Detect which cell encompasses the target text, then output its (x, y) center coordinate. 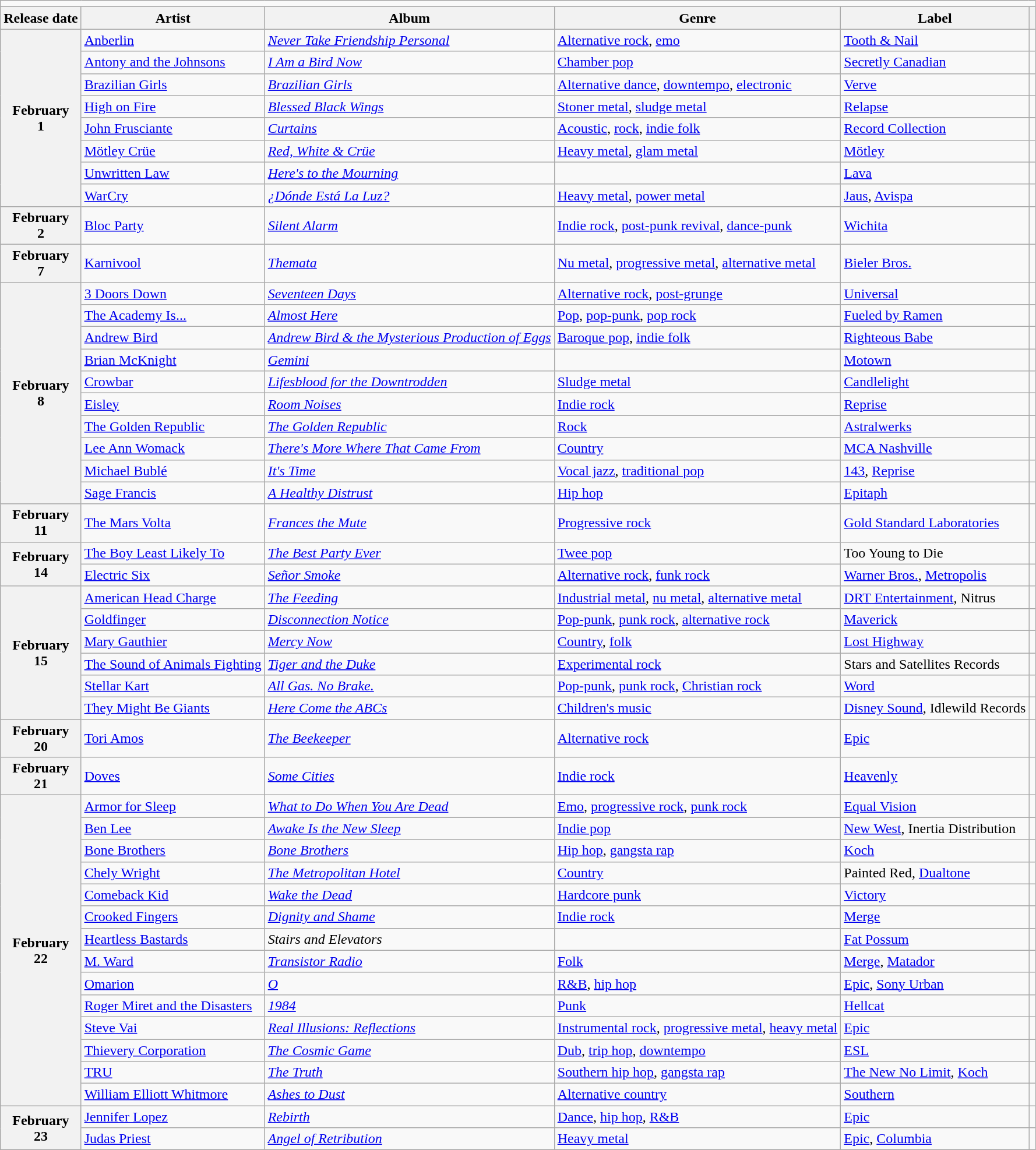
Comeback Kid (172, 895)
Lava (935, 173)
It's Time (409, 471)
1984 (409, 1006)
The Cosmic Game (409, 1050)
Here Come the ABCs (409, 708)
The Metropolitan Hotel (409, 873)
Experimental rock (697, 664)
American Head Charge (172, 597)
Brian McKnight (172, 360)
Record Collection (935, 129)
Stoner metal, sludge metal (697, 107)
Hip hop (697, 493)
Electric Six (172, 575)
Too Young to Die (935, 553)
Righteous Babe (935, 338)
The Feeding (409, 597)
Here's to the Mourning (409, 173)
Crooked Fingers (172, 917)
What to Do When You Are Dead (409, 806)
Alternative rock, post-grunge (697, 293)
Pop, pop-punk, pop rock (697, 316)
William Elliott Whitmore (172, 1095)
Armor for Sleep (172, 806)
Some Cities (409, 776)
The Truth (409, 1073)
M. Ward (172, 961)
R&B, hip hop (697, 983)
Frances the Mute (409, 523)
Gemini (409, 360)
Album (409, 18)
Epic, Sony Urban (935, 983)
Stellar Kart (172, 686)
Wichita (935, 225)
Nu metal, progressive metal, alternative metal (697, 263)
Dance, hip hop, R&B (697, 1117)
February23 (41, 1128)
Seventeen Days (409, 293)
3 Doors Down (172, 293)
Instrumental rock, progressive metal, heavy metal (697, 1028)
The Boy Least Likely To (172, 553)
Themata (409, 263)
Ben Lee (172, 828)
Never Take Friendship Personal (409, 40)
Mary Gauthier (172, 641)
Equal Vision (935, 806)
Country, folk (697, 641)
Dub, trip hop, downtempo (697, 1050)
Indie rock, post-punk revival, dance-punk (697, 225)
Southern (935, 1095)
Karnivool (172, 263)
Relapse (935, 107)
Antony and the Johnsons (172, 62)
Jaus, Avispa (935, 195)
Crowbar (172, 382)
February7 (41, 263)
Epitaph (935, 493)
Label (935, 18)
Eisley (172, 404)
There's More Where That Came From (409, 449)
Alternative dance, downtempo, electronic (697, 84)
February21 (41, 776)
Hardcore punk (697, 895)
John Frusciante (172, 129)
Release date (41, 18)
Baroque pop, indie folk (697, 338)
Mötley Crüe (172, 151)
Transistor Radio (409, 961)
Real Illusions: Reflections (409, 1028)
February2 (41, 225)
Merge (935, 917)
Dignity and Shame (409, 917)
Roger Miret and the Disasters (172, 1006)
Tooth & Nail (935, 40)
The Sound of Animals Fighting (172, 664)
Hellcat (935, 1006)
Fueled by Ramen (935, 316)
February14 (41, 564)
Koch (935, 851)
Heavy metal, power metal (697, 195)
Almost Here (409, 316)
Blessed Black Wings (409, 107)
Epic, Columbia (935, 1139)
Disney Sound, Idlewild Records (935, 708)
Artist (172, 18)
ESL (935, 1050)
Angel of Retribution (409, 1139)
Secretly Canadian (935, 62)
The Best Party Ever (409, 553)
February1 (41, 118)
The Mars Volta (172, 523)
Indie pop (697, 828)
The New No Limit, Koch (935, 1073)
Judas Priest (172, 1139)
Progressive rock (697, 523)
A Healthy Distrust (409, 493)
Thievery Corporation (172, 1050)
Sage Francis (172, 493)
TRU (172, 1073)
Rock (697, 426)
Lost Highway (935, 641)
Folk (697, 961)
Children's music (697, 708)
Doves (172, 776)
Stairs and Elevators (409, 939)
Andrew Bird (172, 338)
Mötley (935, 151)
Room Noises (409, 404)
Chamber pop (697, 62)
Southern hip hop, gangsta rap (697, 1073)
Genre (697, 18)
Motown (935, 360)
Reprise (935, 404)
Curtains (409, 129)
Twee pop (697, 553)
Bloc Party (172, 225)
Michael Bublé (172, 471)
Gold Standard Laboratories (935, 523)
February11 (41, 523)
Jennifer Lopez (172, 1117)
WarCry (172, 195)
Acoustic, rock, indie folk (697, 129)
Vocal jazz, traditional pop (697, 471)
Merge, Matador (935, 961)
February22 (41, 951)
Stars and Satellites Records (935, 664)
Disconnection Notice (409, 619)
Universal (935, 293)
Ashes to Dust (409, 1095)
MCA Nashville (935, 449)
Mercy Now (409, 641)
Verve (935, 84)
The Beekeeper (409, 739)
Omarion (172, 983)
February15 (41, 652)
Steve Vai (172, 1028)
Andrew Bird & the Mysterious Production of Eggs (409, 338)
Heavy metal (697, 1139)
February20 (41, 739)
Emo, progressive rock, punk rock (697, 806)
February8 (41, 393)
Lifesblood for the Downtrodden (409, 382)
Silent Alarm (409, 225)
Astralwerks (935, 426)
High on Fire (172, 107)
Wake the Dead (409, 895)
DRT Entertainment, Nitrus (935, 597)
Goldfinger (172, 619)
Lee Ann Womack (172, 449)
Señor Smoke (409, 575)
Heartless Bastards (172, 939)
Sludge metal (697, 382)
Alternative rock (697, 739)
Rebirth (409, 1117)
Alternative country (697, 1095)
Pop-punk, punk rock, alternative rock (697, 619)
Alternative rock, emo (697, 40)
Heavenly (935, 776)
Tori Amos (172, 739)
Maverick (935, 619)
Unwritten Law (172, 173)
Warner Bros., Metropolis (935, 575)
Red, White & Crüe (409, 151)
Victory (935, 895)
Fat Possum (935, 939)
143, Reprise (935, 471)
Hip hop, gangsta rap (697, 851)
Anberlin (172, 40)
Painted Red, Dualtone (935, 873)
Bieler Bros. (935, 263)
Pop-punk, punk rock, Christian rock (697, 686)
I Am a Bird Now (409, 62)
They Might Be Giants (172, 708)
Chely Wright (172, 873)
O (409, 983)
Industrial metal, nu metal, alternative metal (697, 597)
Awake Is the New Sleep (409, 828)
Alternative rock, funk rock (697, 575)
The Academy Is... (172, 316)
Candlelight (935, 382)
All Gas. No Brake. (409, 686)
Tiger and the Duke (409, 664)
Heavy metal, glam metal (697, 151)
Punk (697, 1006)
Word (935, 686)
¿Dónde Está La Luz? (409, 195)
New West, Inertia Distribution (935, 828)
